Scan for the cell matching the given text and deliver its (X, Y) coordinate at center. 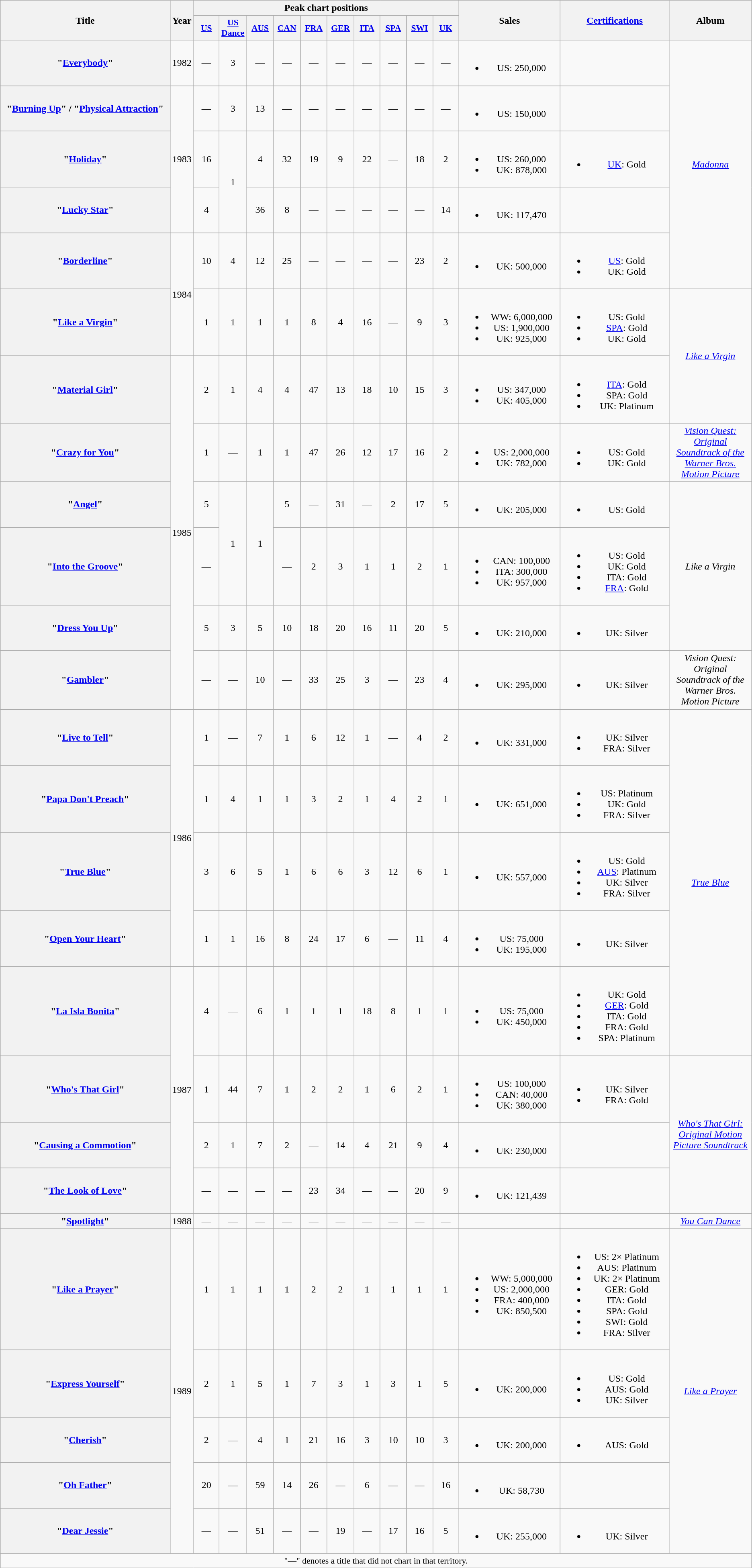
1985 (182, 533)
22 (367, 159)
59 (260, 1485)
SPA (393, 28)
You Can Dance (710, 1221)
51 (260, 1530)
US: GoldSPA: GoldUK: Gold (615, 322)
US: 347,000 UK: 405,000 (509, 390)
US: 100,000CAN: 40,000UK: 380,000 (509, 1089)
"Everybody" (85, 63)
Peak chart positions (326, 8)
UK: 295,000 (509, 680)
US: Gold (615, 504)
Madonna (710, 165)
CAN: 100,000ITA: 300,000UK: 957,000 (509, 566)
UK: 117,470 (509, 210)
UK: 205,000 (509, 504)
UK: 557,000 (509, 872)
Title (85, 20)
"Dear Jessie" (85, 1530)
US: PlatinumUK: GoldFRA: Silver (615, 799)
"Oh Father" (85, 1485)
Like a Prayer (710, 1391)
44 (233, 1089)
31 (341, 504)
"The Look of Love" (85, 1190)
Album (710, 20)
32 (287, 159)
GER (341, 28)
WW: 6,000,000US: 1,900,000UK: 925,000 (509, 322)
1982 (182, 63)
UK (445, 28)
"Spotlight" (85, 1221)
Certifications (615, 20)
"Angel" (85, 504)
FRA (314, 28)
"—" denotes a title that did not chart in that territory. (376, 1561)
1987 (182, 1090)
UK: 651,000 (509, 799)
36 (260, 210)
"Into the Groove" (85, 566)
US: 260,000UK: 878,000 (509, 159)
UK: SilverFRA: Silver (615, 737)
UK: GoldGER: GoldITA: GoldFRA: GoldSPA: Platinum (615, 1011)
"True Blue" (85, 872)
1983 (182, 159)
"Dress You Up" (85, 628)
ITA (367, 28)
Sales (509, 20)
US: 250,000 (509, 63)
US: 2× PlatinumAUS: PlatinumUK: 2× PlatinumGER: GoldITA: GoldSPA: GoldSWI: GoldFRA: Silver (615, 1289)
US: GoldAUS: PlatinumUK: SilverFRA: Silver (615, 872)
"Burning Up" / "Physical Attraction" (85, 108)
"Gambler" (85, 680)
1988 (182, 1221)
Year (182, 20)
"Lucky Star" (85, 210)
US: 150,000 (509, 108)
US: 75,000UK: 195,000 (509, 939)
AUS: Gold (615, 1439)
UK: SilverFRA: Gold (615, 1089)
"Who's That Girl" (85, 1089)
"Papa Don't Preach" (85, 799)
USDance (233, 28)
"Causing a Commotion" (85, 1145)
"La Isla Bonita" (85, 1011)
UK: 255,000 (509, 1530)
US: 75,000UK: 450,000 (509, 1011)
1986 (182, 838)
SWI (419, 28)
"Open Your Heart" (85, 939)
US: GoldAUS: GoldUK: Silver (615, 1383)
"Borderline" (85, 261)
UK: 500,000 (509, 261)
"Like a Virgin" (85, 322)
UK: 58,730 (509, 1485)
1984 (182, 294)
UK: 210,000 (509, 628)
"Material Girl" (85, 390)
CAN (287, 28)
US: GoldUK: GoldITA: GoldFRA: Gold (615, 566)
UK: 121,439 (509, 1190)
"Holiday" (85, 159)
24 (314, 939)
AUS (260, 28)
True Blue (710, 882)
ITA: GoldSPA: GoldUK: Platinum (615, 390)
33 (314, 680)
15 (419, 390)
"Cherish" (85, 1439)
UK: 230,000 (509, 1145)
"Like a Prayer" (85, 1289)
"Express Yourself" (85, 1383)
34 (341, 1190)
WW: 5,000,000US: 2,000,000FRA: 400,000UK: 850,500 (509, 1289)
US (206, 28)
Who's That Girl: Original Motion Picture Soundtrack (710, 1134)
"Live to Tell" (85, 737)
1989 (182, 1391)
UK: Gold (615, 159)
"Crazy for You" (85, 452)
UK: 331,000 (509, 737)
US: 2,000,000UK: 782,000 (509, 452)
